Capture the cell that displays the provided text and extract its [X, Y] central coordinate. 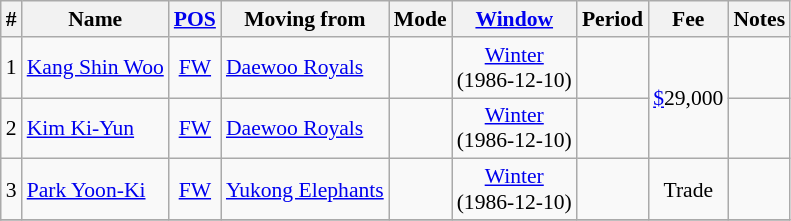
Name [96, 19]
Park Yoon-Ki [96, 190]
$29,000 [688, 98]
Fee [688, 19]
Period [612, 19]
POS [195, 19]
1 [12, 68]
Kim Ki-Yun [96, 128]
Trade [688, 190]
2 [12, 128]
Moving from [305, 19]
Notes [759, 19]
Yukong Elephants [305, 190]
3 [12, 190]
Window [514, 19]
Mode [420, 19]
# [12, 19]
Kang Shin Woo [96, 68]
